Determine the (X, Y) coordinate at the center of the cell enclosing the given text.  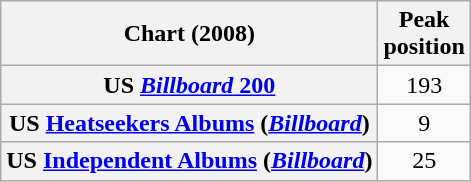
9 (424, 123)
US Billboard 200 (190, 85)
US Heatseekers Albums (Billboard) (190, 123)
Peak position (424, 34)
193 (424, 85)
US Independent Albums (Billboard) (190, 161)
Chart (2008) (190, 34)
25 (424, 161)
